From the cell containing the given text, extract its center point as (x, y) coordinate. 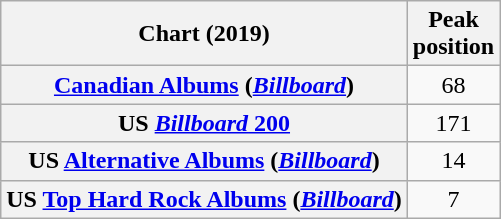
Peakposition (453, 34)
US Top Hard Rock Albums (Billboard) (204, 199)
14 (453, 161)
US Billboard 200 (204, 123)
Chart (2019) (204, 34)
68 (453, 85)
7 (453, 199)
171 (453, 123)
Canadian Albums (Billboard) (204, 85)
US Alternative Albums (Billboard) (204, 161)
